Scan for the cell matching the given text and deliver its (X, Y) coordinate at center. 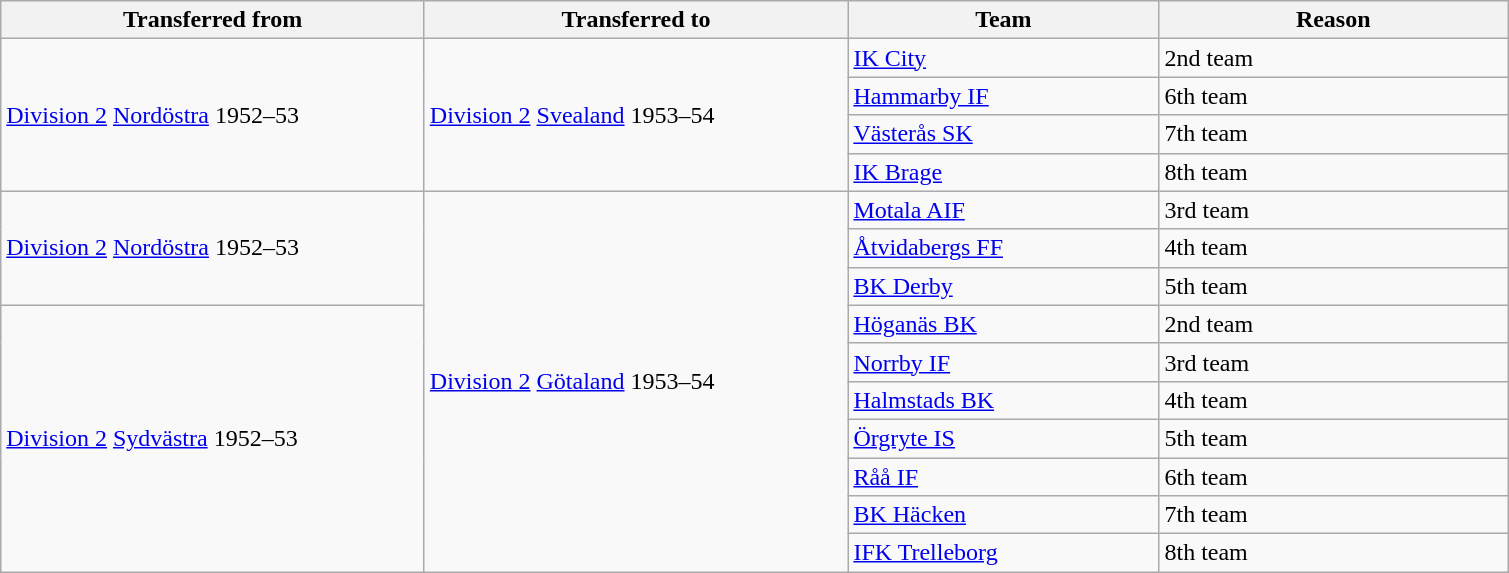
Reason (1334, 20)
IK Brage (1004, 172)
Transferred to (636, 20)
Division 2 Götaland 1953–54 (636, 382)
Transferred from (213, 20)
Åtvidabergs FF (1004, 248)
Västerås SK (1004, 134)
IFK Trelleborg (1004, 553)
Höganäs BK (1004, 324)
Team (1004, 20)
Division 2 Sydvästra 1952–53 (213, 438)
Råå IF (1004, 477)
BK Derby (1004, 286)
IK City (1004, 58)
Norrby IF (1004, 362)
Hammarby IF (1004, 96)
BK Häcken (1004, 515)
Örgryte IS (1004, 438)
Halmstads BK (1004, 400)
Division 2 Svealand 1953–54 (636, 115)
Motala AIF (1004, 210)
